For the text-containing cell, return its midpoint in (x, y) coordinate format. 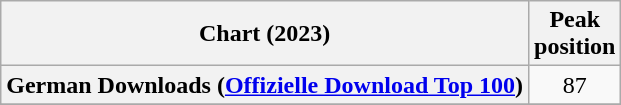
Chart (2023) (265, 34)
Peakposition (575, 34)
German Downloads (Offizielle Download Top 100) (265, 85)
87 (575, 85)
